Extract the (x, y) coordinate from the center of the cell holding the provided text.  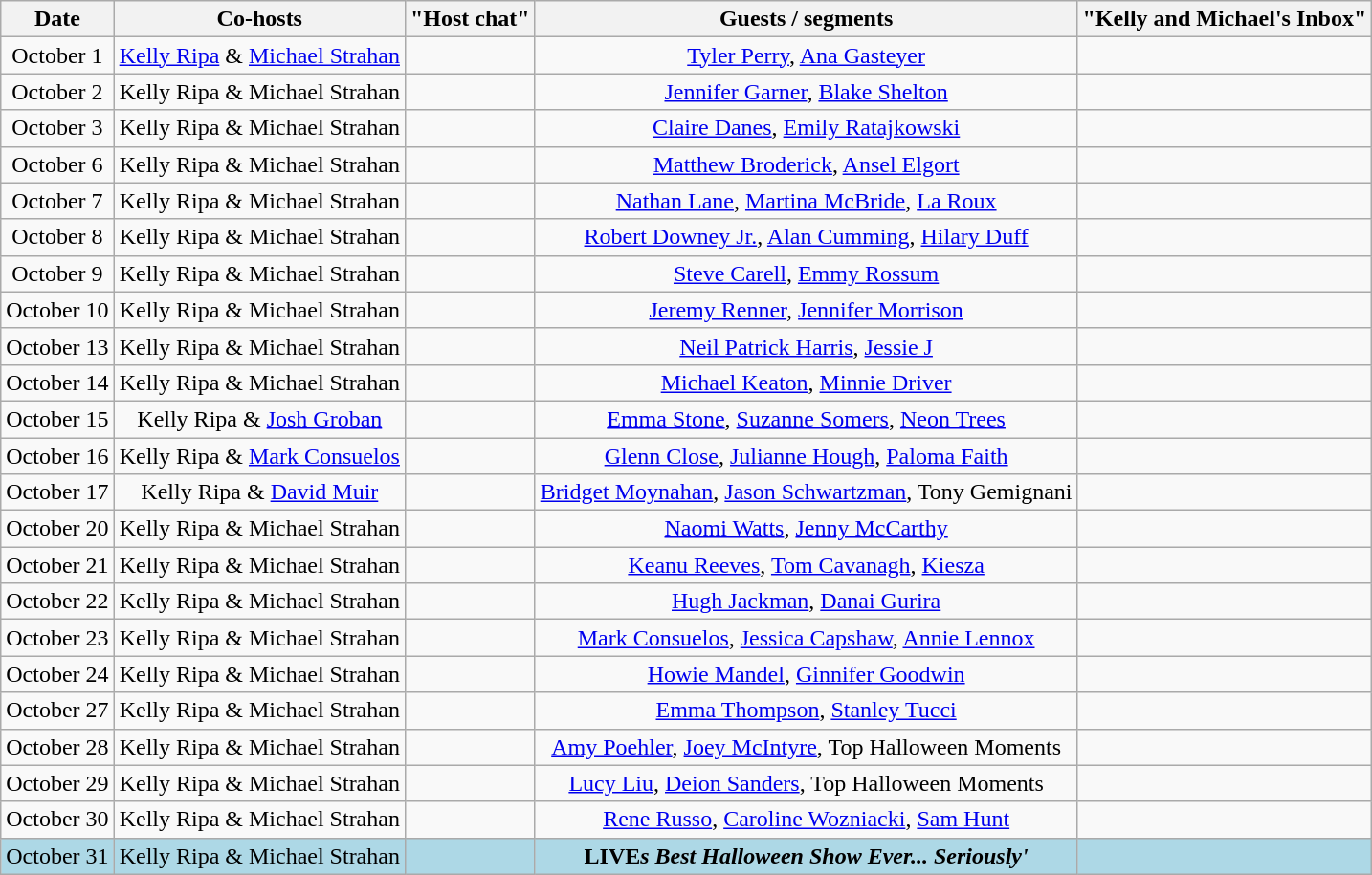
October 29 (57, 783)
October 30 (57, 820)
Guests / segments (806, 19)
Claire Danes, Emily Ratajkowski (806, 128)
Naomi Watts, Jenny McCarthy (806, 529)
October 31 (57, 856)
Emma Stone, Suzanne Somers, Neon Trees (806, 419)
Hugh Jackman, Danai Gurira (806, 602)
Co-hosts (259, 19)
Bridget Moynahan, Jason Schwartzman, Tony Gemignani (806, 492)
"Host chat" (470, 19)
Jeremy Renner, Jennifer Morrison (806, 310)
October 6 (57, 164)
October 9 (57, 273)
October 3 (57, 128)
Tyler Perry, Ana Gasteyer (806, 55)
October 17 (57, 492)
October 27 (57, 711)
Jennifer Garner, Blake Shelton (806, 92)
Michael Keaton, Minnie Driver (806, 383)
October 20 (57, 529)
October 8 (57, 237)
Amy Poehler, Joey McIntyre, Top Halloween Moments (806, 747)
Matthew Broderick, Ansel Elgort (806, 164)
Rene Russo, Caroline Wozniacki, Sam Hunt (806, 820)
Kelly Ripa & Mark Consuelos (259, 456)
Mark Consuelos, Jessica Capshaw, Annie Lennox (806, 638)
Robert Downey Jr., Alan Cumming, Hilary Duff (806, 237)
Neil Patrick Harris, Jessie J (806, 346)
October 22 (57, 602)
October 14 (57, 383)
October 24 (57, 674)
October 13 (57, 346)
Date (57, 19)
October 1 (57, 55)
October 23 (57, 638)
October 16 (57, 456)
October 21 (57, 565)
October 10 (57, 310)
Kelly Ripa & David Muir (259, 492)
Kelly Ripa & Josh Groban (259, 419)
October 15 (57, 419)
Lucy Liu, Deion Sanders, Top Halloween Moments (806, 783)
LIVEs Best Halloween Show Ever... Seriously' (806, 856)
Howie Mandel, Ginnifer Goodwin (806, 674)
"Kelly and Michael's Inbox" (1225, 19)
Glenn Close, Julianne Hough, Paloma Faith (806, 456)
Keanu Reeves, Tom Cavanagh, Kiesza (806, 565)
Nathan Lane, Martina McBride, La Roux (806, 201)
October 2 (57, 92)
Steve Carell, Emmy Rossum (806, 273)
October 28 (57, 747)
Emma Thompson, Stanley Tucci (806, 711)
October 7 (57, 201)
